Provide the [x, y] coordinate of the cell's center where the given text is located.  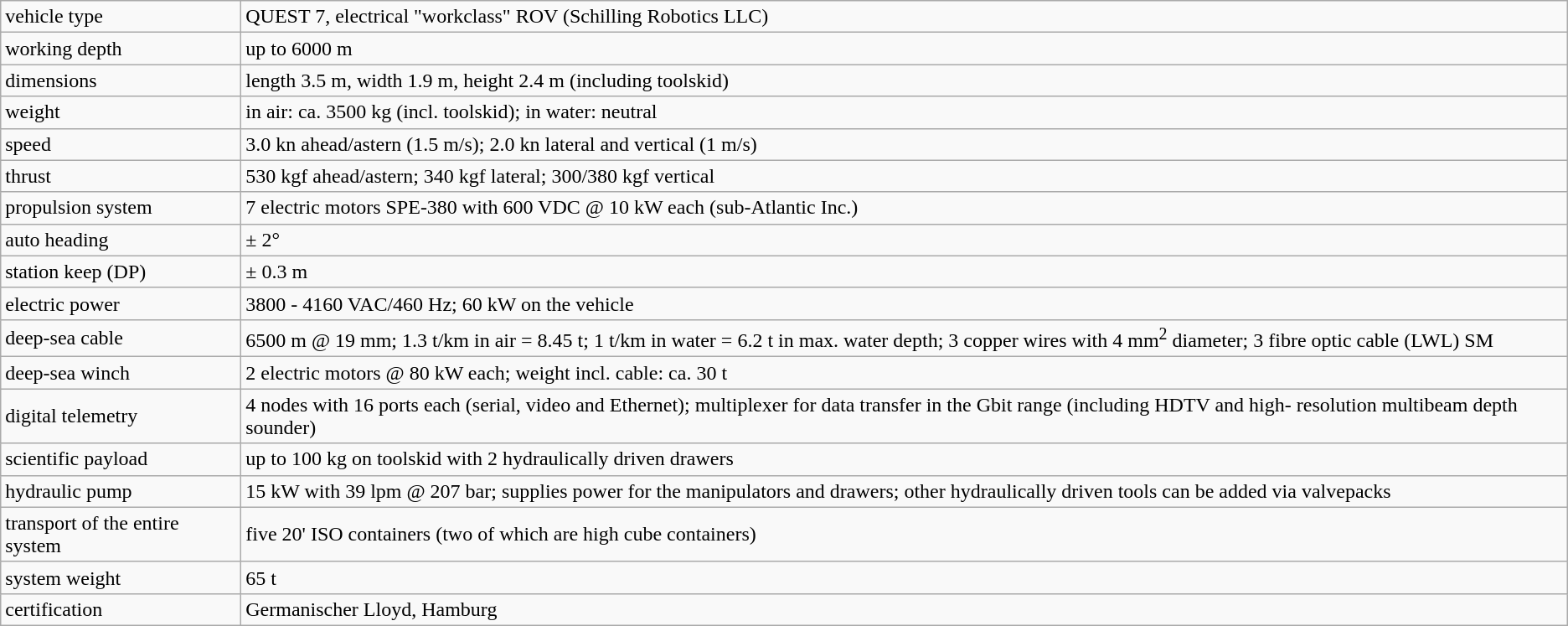
3.0 kn ahead/astern (1.5 m/s); 2.0 kn lateral and vertical (1 m/s) [905, 144]
vehicle type [121, 17]
auto heading [121, 240]
deep-sea cable [121, 339]
2 electric motors @ 80 kW each; weight incl. cable: ca. 30 t [905, 373]
thrust [121, 176]
3800 - 4160 VAC/460 Hz; 60 kW on the vehicle [905, 303]
working depth [121, 49]
propulsion system [121, 208]
digital telemetry [121, 416]
QUEST 7, electrical "workclass" ROV (Schilling Robotics LLC) [905, 17]
530 kgf ahead/astern; 340 kgf lateral; 300/380 kgf vertical [905, 176]
7 electric motors SPE-380 with 600 VDC @ 10 kW each (sub-Atlantic Inc.) [905, 208]
speed [121, 144]
deep-sea winch [121, 373]
up to 100 kg on toolskid with 2 hydraulically driven drawers [905, 459]
five 20' ISO containers (two of which are high cube containers) [905, 535]
certification [121, 609]
± 2° [905, 240]
transport of the entire system [121, 535]
65 t [905, 577]
hydraulic pump [121, 491]
system weight [121, 577]
weight [121, 112]
scientific payload [121, 459]
15 kW with 39 lpm @ 207 bar; supplies power for the manipulators and drawers; other hydraulically driven tools can be added via valvepacks [905, 491]
station keep (DP) [121, 272]
± 0.3 m [905, 272]
length 3.5 m, width 1.9 m, height 2.4 m (including toolskid) [905, 80]
up to 6000 m [905, 49]
in air: ca. 3500 kg (incl. toolskid); in water: neutral [905, 112]
electric power [121, 303]
Germanischer Lloyd, Hamburg [905, 609]
dimensions [121, 80]
